Locate the cell with the specified text and output its [x, y] center coordinate. 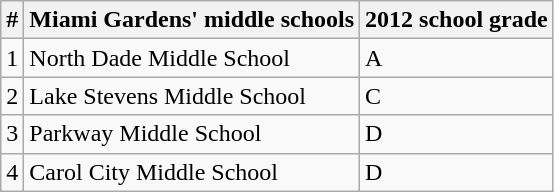
Carol City Middle School [192, 172]
# [12, 20]
A [457, 58]
2012 school grade [457, 20]
Miami Gardens' middle schools [192, 20]
3 [12, 134]
4 [12, 172]
1 [12, 58]
C [457, 96]
Lake Stevens Middle School [192, 96]
Parkway Middle School [192, 134]
North Dade Middle School [192, 58]
2 [12, 96]
